From the cell containing the given text, extract its center point as (x, y) coordinate. 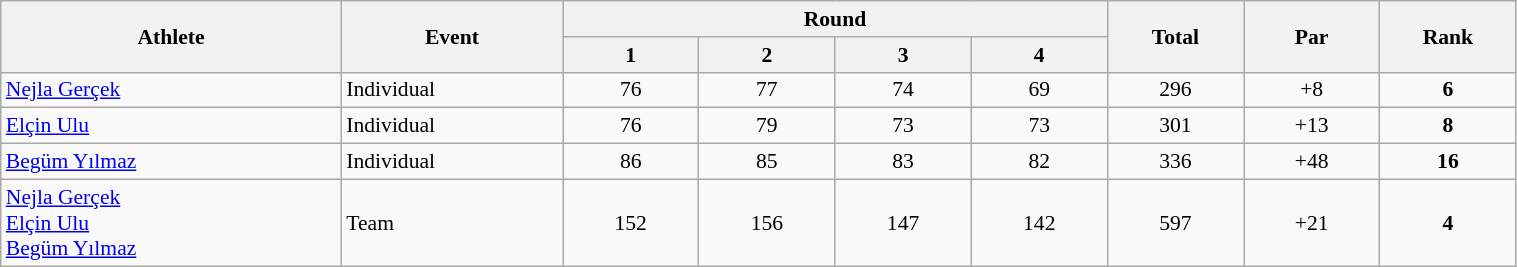
82 (1039, 162)
3 (903, 55)
Event (452, 36)
Athlete (171, 36)
142 (1039, 222)
Par (1312, 36)
Rank (1448, 36)
16 (1448, 162)
Elçin Ulu (171, 126)
74 (903, 90)
6 (1448, 90)
597 (1175, 222)
+13 (1312, 126)
Nejla Gerçek (171, 90)
Nejla GerçekElçin UluBegüm Yılmaz (171, 222)
85 (767, 162)
Team (452, 222)
69 (1039, 90)
83 (903, 162)
1 (631, 55)
8 (1448, 126)
+8 (1312, 90)
147 (903, 222)
+48 (1312, 162)
301 (1175, 126)
79 (767, 126)
+21 (1312, 222)
77 (767, 90)
156 (767, 222)
2 (767, 55)
Round (836, 19)
86 (631, 162)
336 (1175, 162)
152 (631, 222)
Total (1175, 36)
296 (1175, 90)
Begüm Yılmaz (171, 162)
